From the cell containing the given text, extract its center point as (X, Y) coordinate. 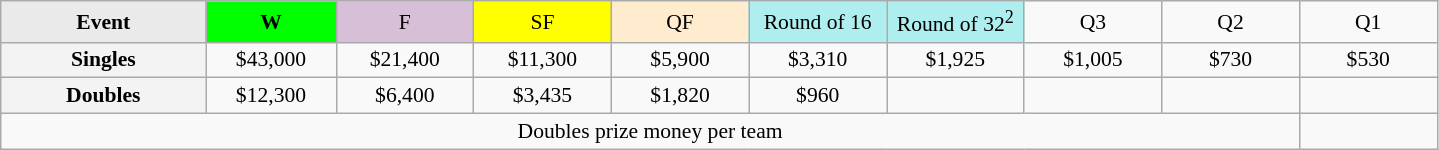
Event (104, 22)
Doubles prize money per team (650, 132)
QF (680, 22)
$5,900 (680, 60)
$1,005 (1093, 60)
$12,300 (271, 96)
$11,300 (543, 60)
Q1 (1368, 22)
$1,925 (955, 60)
Round of 322 (955, 22)
$43,000 (271, 60)
$730 (1231, 60)
Q3 (1093, 22)
$3,310 (818, 60)
Q2 (1231, 22)
$960 (818, 96)
$530 (1368, 60)
Doubles (104, 96)
Singles (104, 60)
F (405, 22)
Round of 16 (818, 22)
SF (543, 22)
$1,820 (680, 96)
W (271, 22)
$3,435 (543, 96)
$6,400 (405, 96)
$21,400 (405, 60)
